Pinpoint the cell where the given text exists, returning its [x, y] midpoint coordinate. 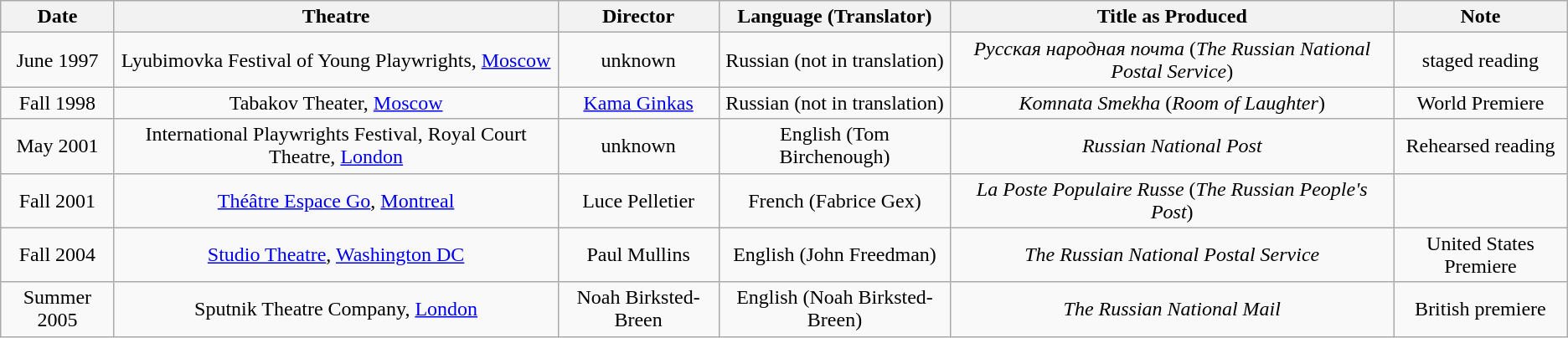
Russian National Post [1173, 146]
The Russian National Mail [1173, 310]
Language (Translator) [834, 17]
International Playwrights Festival, Royal Court Theatre, London [336, 146]
The Russian National Postal Service [1173, 254]
English (Tom Birchenough) [834, 146]
United States Premiere [1481, 254]
Rehearsed reading [1481, 146]
British premiere [1481, 310]
Luce Pelletier [638, 201]
Sputnik Theatre Company, London [336, 310]
Lyubimovka Festival of Young Playwrights, Moscow [336, 60]
Director [638, 17]
Paul Mullins [638, 254]
May 2001 [57, 146]
Studio Theatre, Washington DC [336, 254]
Kama Ginkas [638, 103]
June 1997 [57, 60]
Fall 1998 [57, 103]
Summer 2005 [57, 310]
Note [1481, 17]
La Poste Populaire Russe (The Russian People's Post) [1173, 201]
English (John Freedman) [834, 254]
Komnata Smekha (Room of Laughter) [1173, 103]
World Premiere [1481, 103]
French (Fabrice Gex) [834, 201]
Title as Produced [1173, 17]
Noah Birksted-Breen [638, 310]
staged reading [1481, 60]
Русская народная почта (The Russian National Postal Service) [1173, 60]
Fall 2001 [57, 201]
English (Noah Birksted-Breen) [834, 310]
Fall 2004 [57, 254]
Theatre [336, 17]
Tabakov Theater, Moscow [336, 103]
Date [57, 17]
Théâtre Espace Go, Montreal [336, 201]
